For the text-containing cell, return its midpoint in (x, y) coordinate format. 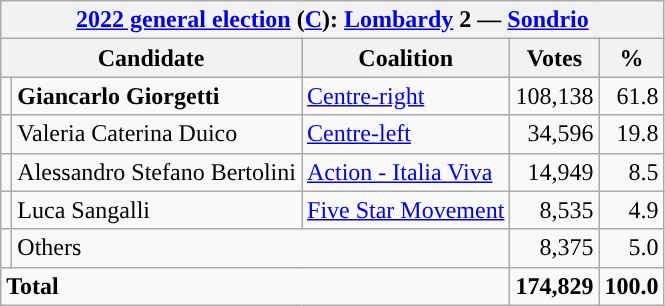
61.8 (632, 96)
Giancarlo Giorgetti (157, 96)
100.0 (632, 286)
8.5 (632, 172)
Votes (554, 58)
Centre-right (406, 96)
108,138 (554, 96)
5.0 (632, 248)
Valeria Caterina Duico (157, 134)
Alessandro Stefano Bertolini (157, 172)
2022 general election (C): Lombardy 2 — Sondrio (332, 20)
4.9 (632, 210)
Action - Italia Viva (406, 172)
8,375 (554, 248)
Five Star Movement (406, 210)
Luca Sangalli (157, 210)
% (632, 58)
19.8 (632, 134)
Others (261, 248)
Coalition (406, 58)
Centre-left (406, 134)
8,535 (554, 210)
14,949 (554, 172)
34,596 (554, 134)
Candidate (152, 58)
174,829 (554, 286)
Total (256, 286)
